Determine the [x, y] coordinate at the center of the cell enclosing the given text.  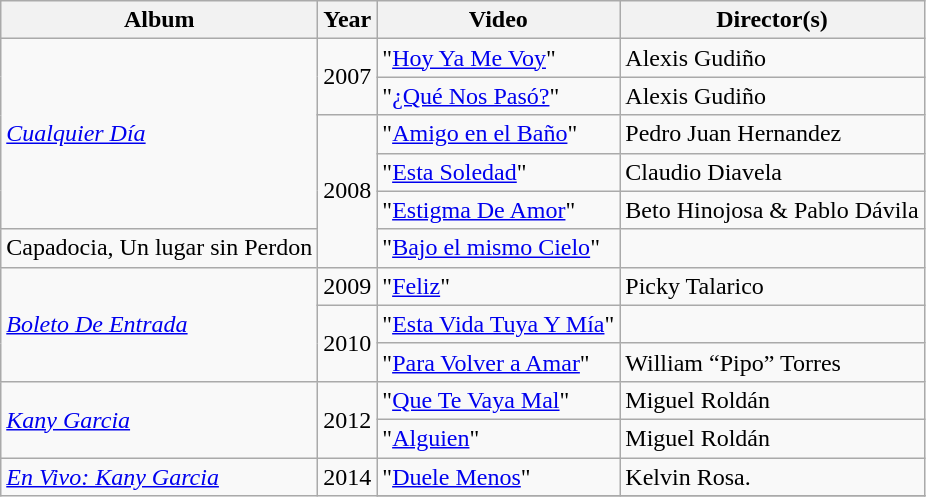
Picky Talarico [772, 286]
"Feliz" [498, 286]
William “Pipo” Torres [772, 362]
Album [160, 20]
2014 [348, 477]
Claudio Diavela [772, 172]
"Alguien" [498, 438]
Year [348, 20]
Video [498, 20]
Capadocia, Un lugar sin Perdon [160, 248]
"¿Qué Nos Pasó?" [498, 96]
"Esta Vida Tuya Y Mía" [498, 324]
2012 [348, 419]
"Que Te Vaya Mal" [498, 400]
2010 [348, 343]
"Duele Menos" [498, 477]
"Esta Soledad" [498, 172]
En Vivo: Kany Garcia [160, 477]
Boleto De Entrada [160, 324]
"Estigma De Amor" [498, 210]
Kany Garcia [160, 419]
Kelvin Rosa. [772, 477]
2007 [348, 77]
"Amigo en el Baño" [498, 134]
"Bajo el mismo Cielo" [498, 248]
2009 [348, 286]
Pedro Juan Hernandez [772, 134]
Director(s) [772, 20]
"Hoy Ya Me Voy" [498, 58]
Beto Hinojosa & Pablo Dávila [772, 210]
Cualquier Día [160, 134]
"Para Volver a Amar" [498, 362]
2008 [348, 191]
